Provide the (X, Y) coordinate of the cell's center where the given text is located.  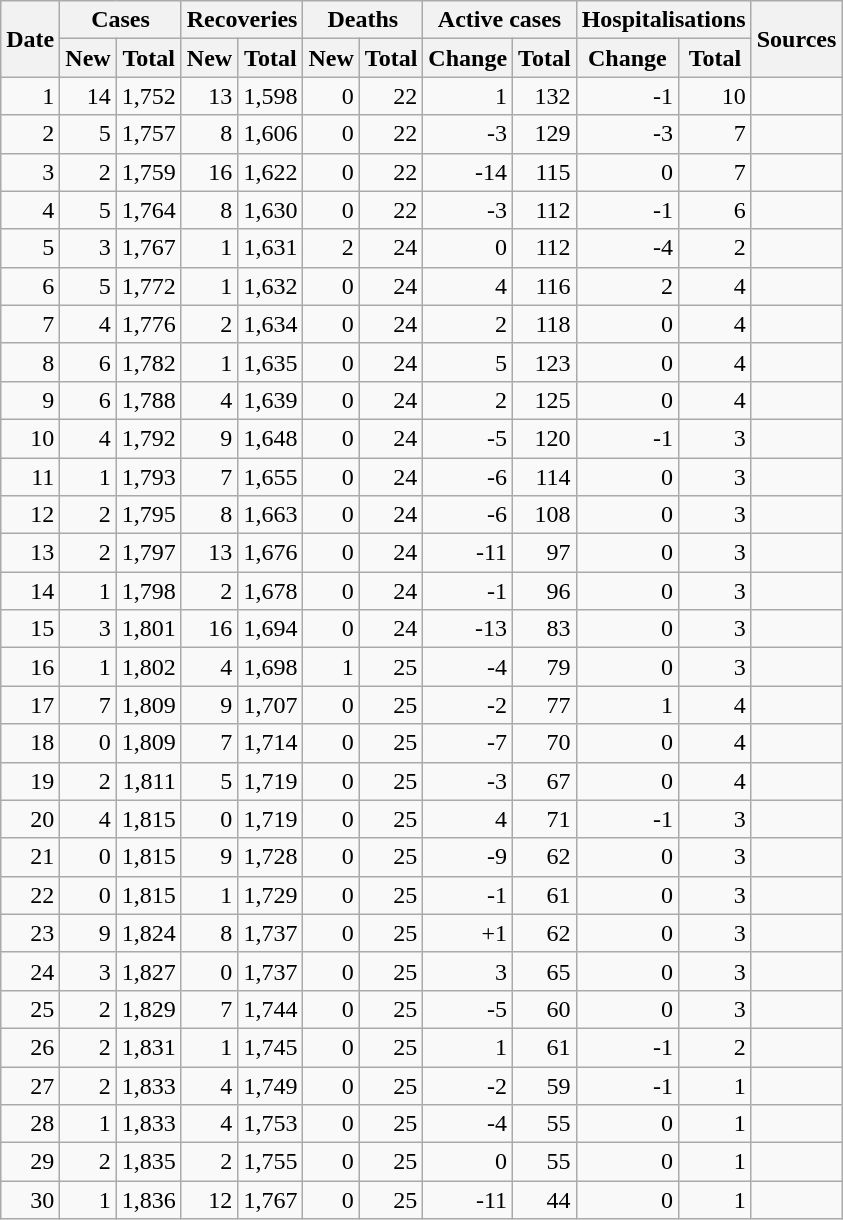
1,639 (270, 400)
1,663 (270, 515)
108 (545, 515)
Recoveries (242, 20)
21 (30, 857)
1,694 (270, 629)
1,811 (148, 781)
28 (30, 1124)
1,678 (270, 591)
1,698 (270, 667)
71 (545, 819)
1,802 (148, 667)
1,755 (270, 1162)
1,759 (148, 172)
1,655 (270, 477)
1,788 (148, 400)
17 (30, 705)
1,632 (270, 286)
1,707 (270, 705)
1,831 (148, 1047)
1,634 (270, 324)
97 (545, 553)
1,827 (148, 971)
1,797 (148, 553)
1,598 (270, 96)
1,835 (148, 1162)
29 (30, 1162)
+1 (468, 933)
1,749 (270, 1085)
1,744 (270, 1009)
79 (545, 667)
11 (30, 477)
1,793 (148, 477)
Date (30, 39)
-9 (468, 857)
1,745 (270, 1047)
77 (545, 705)
-14 (468, 172)
1,714 (270, 743)
1,635 (270, 362)
114 (545, 477)
67 (545, 781)
1,729 (270, 895)
19 (30, 781)
1,798 (148, 591)
Active cases (500, 20)
1,631 (270, 248)
125 (545, 400)
15 (30, 629)
96 (545, 591)
60 (545, 1009)
116 (545, 286)
Hospitalisations (664, 20)
1,792 (148, 438)
1,764 (148, 210)
1,795 (148, 515)
129 (545, 134)
83 (545, 629)
1,836 (148, 1200)
-13 (468, 629)
70 (545, 743)
1,782 (148, 362)
123 (545, 362)
1,630 (270, 210)
120 (545, 438)
1,824 (148, 933)
1,772 (148, 286)
Deaths (363, 20)
30 (30, 1200)
1,801 (148, 629)
-7 (468, 743)
1,829 (148, 1009)
1,676 (270, 553)
65 (545, 971)
23 (30, 933)
18 (30, 743)
1,752 (148, 96)
132 (545, 96)
1,622 (270, 172)
1,757 (148, 134)
26 (30, 1047)
27 (30, 1085)
Cases (120, 20)
Sources (796, 39)
118 (545, 324)
1,776 (148, 324)
1,728 (270, 857)
1,606 (270, 134)
1,648 (270, 438)
59 (545, 1085)
44 (545, 1200)
20 (30, 819)
115 (545, 172)
1,753 (270, 1124)
